Pinpoint the cell where the given text exists, returning its [x, y] midpoint coordinate. 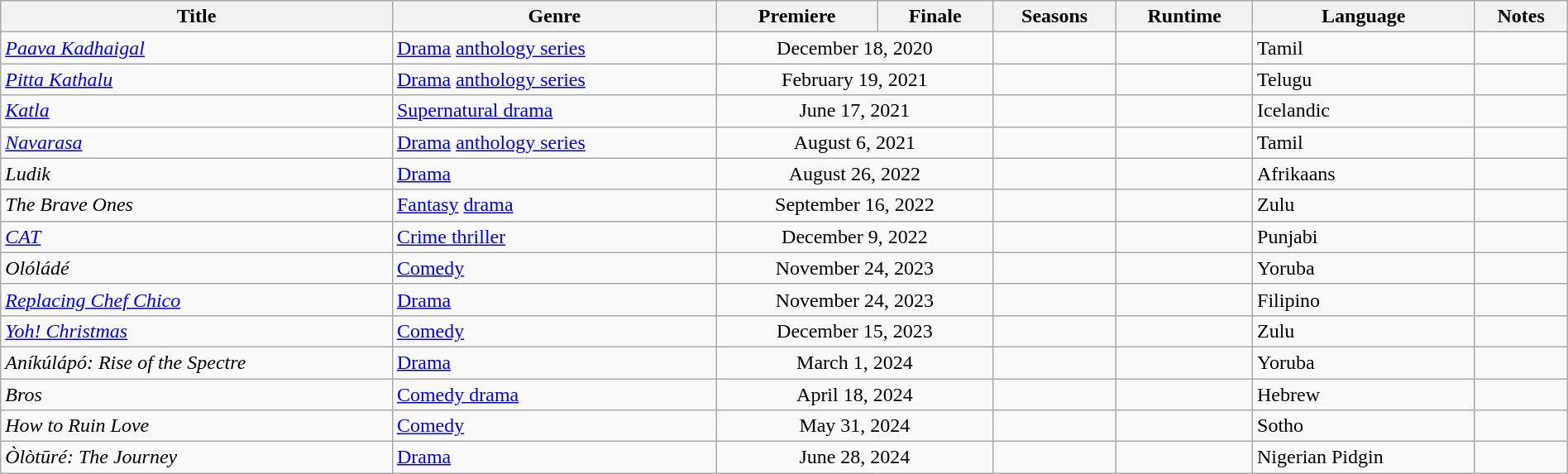
Telugu [1364, 79]
Notes [1521, 17]
Runtime [1184, 17]
Katla [197, 111]
Seasons [1054, 17]
August 6, 2021 [854, 142]
Title [197, 17]
April 18, 2024 [854, 395]
Replacing Chef Chico [197, 299]
Language [1364, 17]
Bros [197, 395]
March 1, 2024 [854, 362]
Pitta Kathalu [197, 79]
Supernatural drama [554, 111]
Hebrew [1364, 395]
Afrikaans [1364, 174]
May 31, 2024 [854, 426]
Punjabi [1364, 237]
Icelandic [1364, 111]
Aníkúlápó: Rise of the Spectre [197, 362]
December 15, 2023 [854, 331]
December 18, 2020 [854, 48]
Finale [935, 17]
Olóládé [197, 268]
The Brave Ones [197, 205]
September 16, 2022 [854, 205]
February 19, 2021 [854, 79]
Comedy drama [554, 395]
August 26, 2022 [854, 174]
June 28, 2024 [854, 457]
Genre [554, 17]
Filipino [1364, 299]
Fantasy drama [554, 205]
Navarasa [197, 142]
December 9, 2022 [854, 237]
Yoh! Christmas [197, 331]
Premiere [797, 17]
June 17, 2021 [854, 111]
CAT [197, 237]
Ludik [197, 174]
How to Ruin Love [197, 426]
Nigerian Pidgin [1364, 457]
Paava Kadhaigal [197, 48]
Òlòtūré: The Journey [197, 457]
Sotho [1364, 426]
Crime thriller [554, 237]
